Determine the [X, Y] coordinate at the center of the cell enclosing the given text.  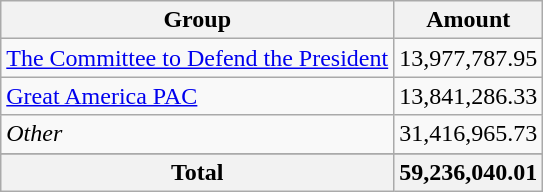
Total [198, 172]
59,236,040.01 [468, 172]
The Committee to Defend the President [198, 58]
Amount [468, 20]
31,416,965.73 [468, 134]
Group [198, 20]
13,977,787.95 [468, 58]
13,841,286.33 [468, 96]
Other [198, 134]
Great America PAC [198, 96]
